Locate the cell with the specified text and output its (x, y) center coordinate. 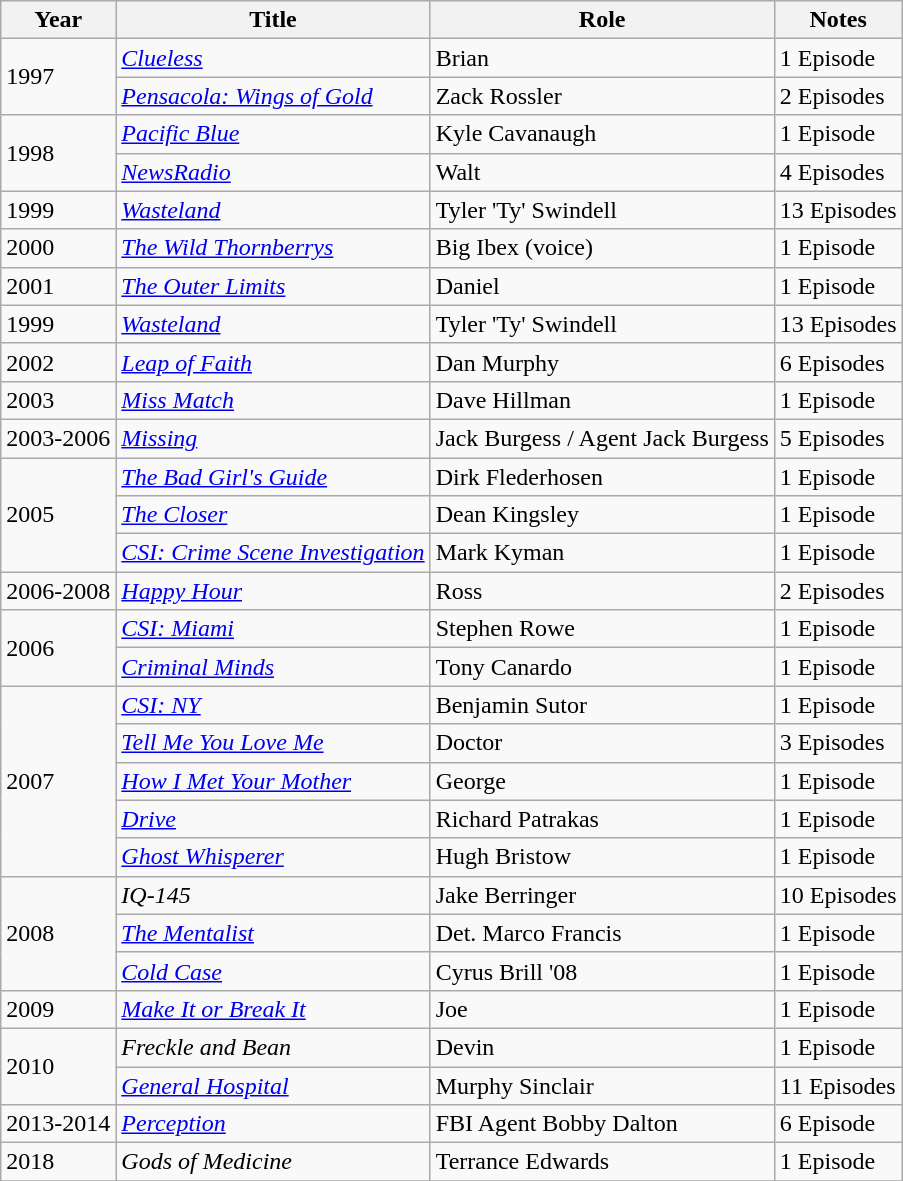
Pensacola: Wings of Gold (273, 96)
6 Episodes (838, 362)
Zack Rossler (602, 96)
2018 (58, 1162)
2001 (58, 286)
2010 (58, 1066)
Freckle and Bean (273, 1047)
2009 (58, 1009)
Jake Berringer (602, 895)
How I Met Your Mother (273, 781)
Clueless (273, 58)
6 Episode (838, 1124)
IQ-145 (273, 895)
Miss Match (273, 400)
2013-2014 (58, 1124)
Dean Kingsley (602, 515)
2007 (58, 781)
Criminal Minds (273, 667)
Title (273, 20)
Perception (273, 1124)
The Bad Girl's Guide (273, 477)
Ross (602, 591)
Brian (602, 58)
Jack Burgess / Agent Jack Burgess (602, 438)
The Closer (273, 515)
11 Episodes (838, 1085)
Ghost Whisperer (273, 857)
Missing (273, 438)
Hugh Bristow (602, 857)
Murphy Sinclair (602, 1085)
Happy Hour (273, 591)
Stephen Rowe (602, 629)
FBI Agent Bobby Dalton (602, 1124)
Dan Murphy (602, 362)
Richard Patrakas (602, 819)
Dave Hillman (602, 400)
Tony Canardo (602, 667)
NewsRadio (273, 172)
CSI: Miami (273, 629)
Kyle Cavanaugh (602, 134)
Role (602, 20)
George (602, 781)
CSI: Crime Scene Investigation (273, 553)
Terrance Edwards (602, 1162)
Notes (838, 20)
Mark Kyman (602, 553)
Doctor (602, 743)
3 Episodes (838, 743)
5 Episodes (838, 438)
The Wild Thornberrys (273, 248)
Daniel (602, 286)
Year (58, 20)
4 Episodes (838, 172)
Gods of Medicine (273, 1162)
2005 (58, 515)
Benjamin Sutor (602, 705)
2002 (58, 362)
CSI: NY (273, 705)
Drive (273, 819)
Cold Case (273, 971)
2006 (58, 648)
Walt (602, 172)
Tell Me You Love Me (273, 743)
The Mentalist (273, 933)
10 Episodes (838, 895)
Make It or Break It (273, 1009)
2006-2008 (58, 591)
Pacific Blue (273, 134)
Leap of Faith (273, 362)
2000 (58, 248)
Cyrus Brill '08 (602, 971)
2003-2006 (58, 438)
Det. Marco Francis (602, 933)
1997 (58, 77)
The Outer Limits (273, 286)
Dirk Flederhosen (602, 477)
1998 (58, 153)
2008 (58, 933)
Big Ibex (voice) (602, 248)
2003 (58, 400)
General Hospital (273, 1085)
Devin (602, 1047)
Joe (602, 1009)
